From the cell containing the given text, extract its center point as (x, y) coordinate. 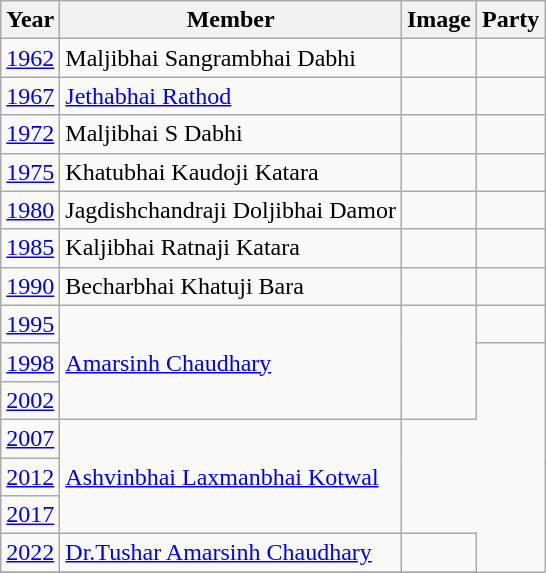
1972 (30, 134)
Image (438, 20)
1990 (30, 286)
Maljibhai S Dabhi (231, 134)
2022 (30, 553)
2017 (30, 515)
1998 (30, 362)
2007 (30, 438)
1995 (30, 324)
1985 (30, 248)
2002 (30, 400)
Jagdishchandraji Doljibhai Damor (231, 210)
Khatubhai Kaudoji Katara (231, 172)
Maljibhai Sangrambhai Dabhi (231, 58)
Party (511, 20)
1962 (30, 58)
Member (231, 20)
2012 (30, 477)
1967 (30, 96)
Becharbhai Khatuji Bara (231, 286)
1980 (30, 210)
Amarsinh Chaudhary (231, 362)
1975 (30, 172)
Year (30, 20)
Jethabhai Rathod (231, 96)
Dr.Tushar Amarsinh Chaudhary (231, 553)
Ashvinbhai Laxmanbhai Kotwal (231, 476)
Kaljibhai Ratnaji Katara (231, 248)
